Provide the (X, Y) coordinate of the cell's center where the given text is located.  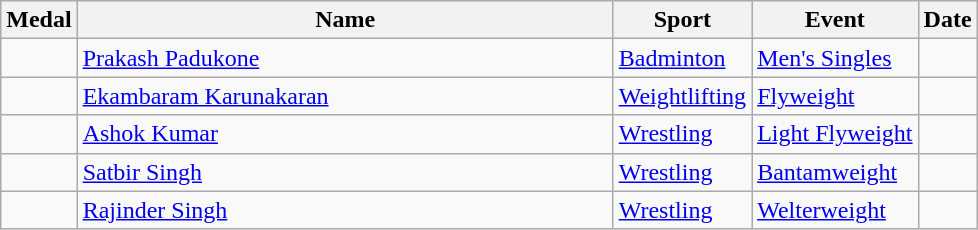
Rajinder Singh (345, 210)
Badminton (682, 58)
Ashok Kumar (345, 134)
Welterweight (835, 210)
Medal (39, 20)
Name (345, 20)
Bantamweight (835, 172)
Weightlifting (682, 96)
Event (835, 20)
Ekambaram Karunakaran (345, 96)
Light Flyweight (835, 134)
Satbir Singh (345, 172)
Date (948, 20)
Prakash Padukone (345, 58)
Sport (682, 20)
Men's Singles (835, 58)
Flyweight (835, 96)
